Capture the cell that displays the provided text and extract its [x, y] central coordinate. 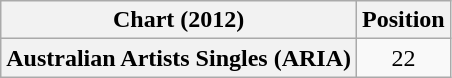
Chart (2012) [179, 20]
Position [404, 20]
Australian Artists Singles (ARIA) [179, 58]
22 [404, 58]
